Return (X, Y) of the center of cell containing provided text 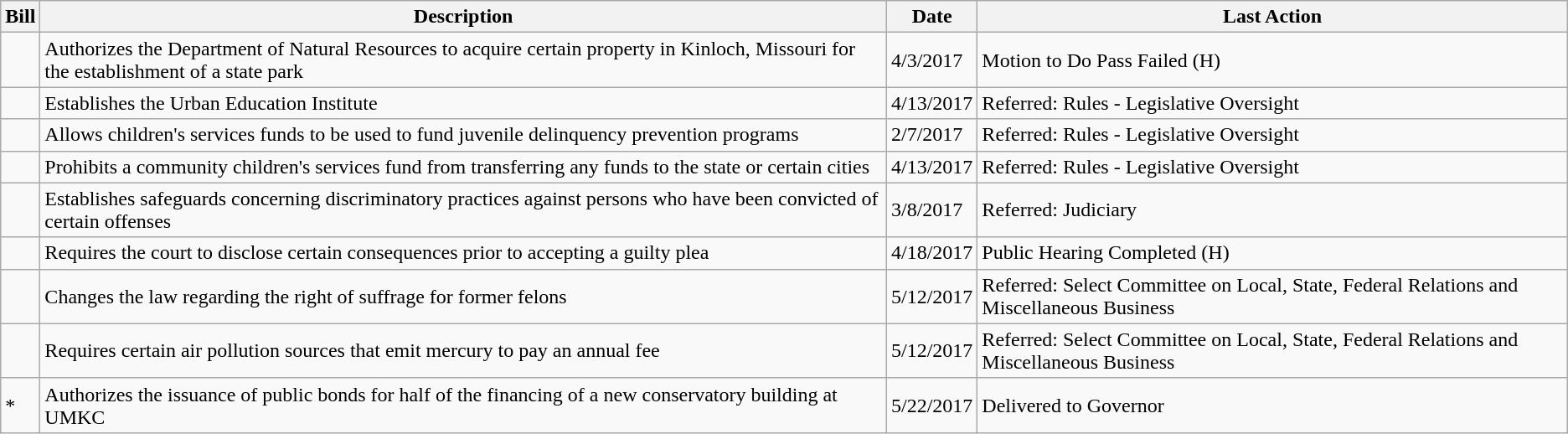
Requires the court to disclose certain consequences prior to accepting a guilty plea (464, 253)
Referred: Judiciary (1272, 209)
Authorizes the Department of Natural Resources to acquire certain property in Kinloch, Missouri for the establishment of a state park (464, 60)
Authorizes the issuance of public bonds for half of the financing of a new conservatory building at UMKC (464, 406)
Requires certain air pollution sources that emit mercury to pay an annual fee (464, 350)
Public Hearing Completed (H) (1272, 253)
5/22/2017 (931, 406)
3/8/2017 (931, 209)
Establishes safeguards concerning discriminatory practices against persons who have been convicted of certain offenses (464, 209)
4/3/2017 (931, 60)
Allows children's services funds to be used to fund juvenile delinquency prevention programs (464, 135)
4/18/2017 (931, 253)
Prohibits a community children's services fund from transferring any funds to the state or certain cities (464, 167)
Last Action (1272, 17)
* (20, 406)
Delivered to Governor (1272, 406)
Changes the law regarding the right of suffrage for former felons (464, 297)
Establishes the Urban Education Institute (464, 103)
Description (464, 17)
Bill (20, 17)
Date (931, 17)
2/7/2017 (931, 135)
Motion to Do Pass Failed (H) (1272, 60)
